From the cell containing the given text, extract its center point as (x, y) coordinate. 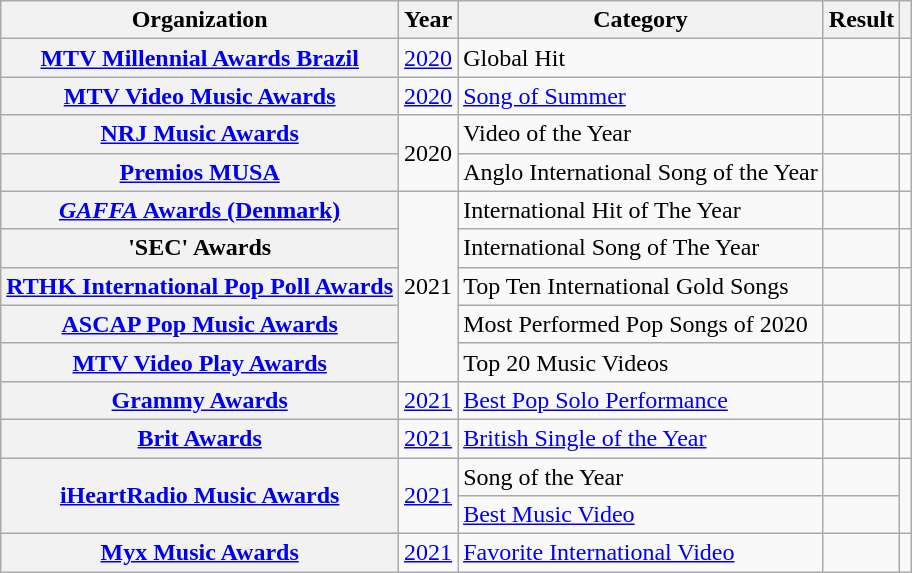
Song of Summer (641, 96)
Category (641, 20)
Organization (200, 20)
International Song of The Year (641, 248)
Song of the Year (641, 477)
Top 20 Music Videos (641, 362)
British Single of the Year (641, 438)
Myx Music Awards (200, 553)
Favorite International Video (641, 553)
Best Music Video (641, 515)
Anglo International Song of the Year (641, 172)
Best Pop Solo Performance (641, 400)
Most Performed Pop Songs of 2020 (641, 324)
Brit Awards (200, 438)
Global Hit (641, 58)
MTV Video Play Awards (200, 362)
Top Ten International Gold Songs (641, 286)
Result (861, 20)
Premios MUSA (200, 172)
RTHK International Pop Poll Awards (200, 286)
ASCAP Pop Music Awards (200, 324)
International Hit of The Year (641, 210)
Year (428, 20)
Grammy Awards (200, 400)
NRJ Music Awards (200, 134)
MTV Video Music Awards (200, 96)
Video of the Year (641, 134)
GAFFA Awards (Denmark) (200, 210)
MTV Millennial Awards Brazil (200, 58)
iHeartRadio Music Awards (200, 496)
'SEC' Awards (200, 248)
